Pinpoint the cell where the given text exists, returning its [X, Y] midpoint coordinate. 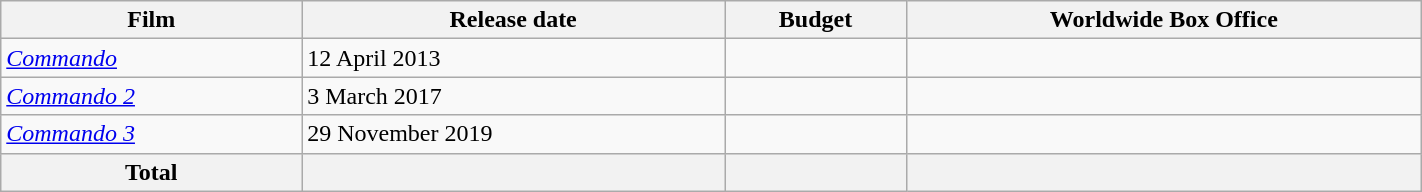
Release date [514, 20]
Budget [816, 20]
3 March 2017 [514, 96]
Commando 2 [152, 96]
Worldwide Box Office [1164, 20]
Total [152, 172]
Film [152, 20]
29 November 2019 [514, 134]
Commando [152, 58]
Commando 3 [152, 134]
12 April 2013 [514, 58]
